For the text-containing cell, return its midpoint in [x, y] coordinate format. 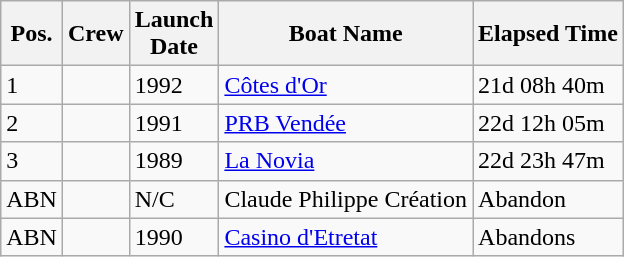
2 [32, 123]
Abandons [548, 237]
Côtes d'Or [346, 85]
La Novia [346, 161]
22d 12h 05m [548, 123]
21d 08h 40m [548, 85]
1990 [174, 237]
Claude Philippe Création [346, 199]
Abandon [548, 199]
Boat Name [346, 34]
Elapsed Time [548, 34]
LaunchDate [174, 34]
Crew [96, 34]
N/C [174, 199]
1 [32, 85]
22d 23h 47m [548, 161]
3 [32, 161]
1991 [174, 123]
Pos. [32, 34]
Casino d'Etretat [346, 237]
PRB Vendée [346, 123]
1989 [174, 161]
1992 [174, 85]
